Search for the cell housing the specified text and yield its (x, y) center coordinate. 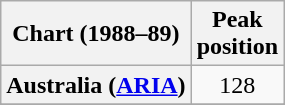
Peakposition (237, 34)
128 (237, 85)
Australia (ARIA) (96, 85)
Chart (1988–89) (96, 34)
